For the text-containing cell, return its midpoint in [X, Y] coordinate format. 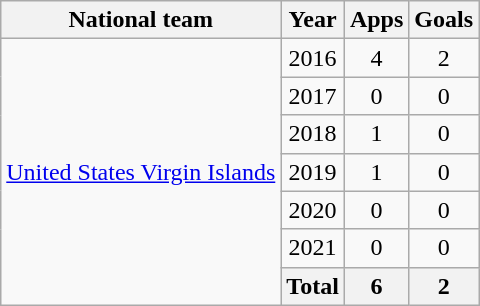
2020 [313, 210]
United States Virgin Islands [141, 172]
Goals [444, 20]
6 [376, 286]
4 [376, 58]
2019 [313, 172]
2017 [313, 96]
2021 [313, 248]
Year [313, 20]
Apps [376, 20]
2018 [313, 134]
Total [313, 286]
2016 [313, 58]
National team [141, 20]
